Locate the cell with the specified text and output its (X, Y) center coordinate. 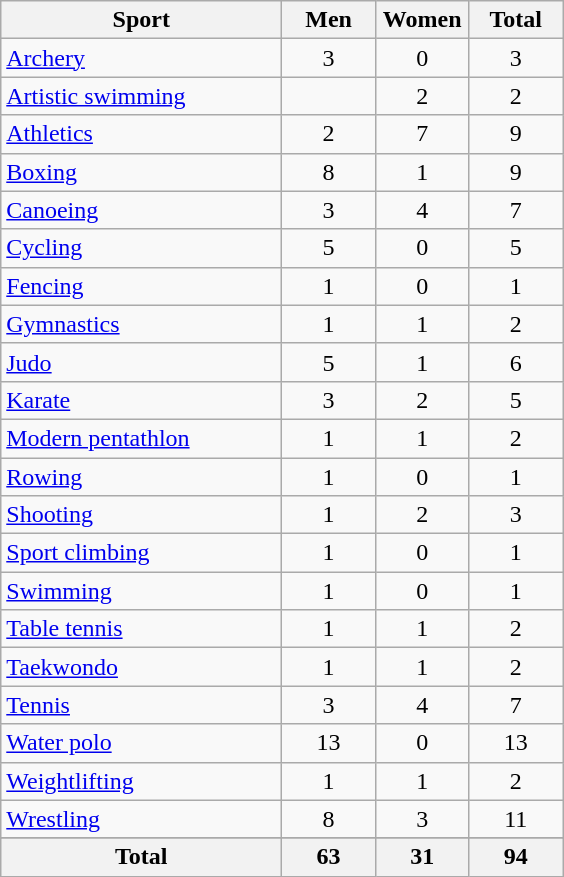
Tennis (142, 705)
Sport climbing (142, 553)
Judo (142, 362)
Artistic swimming (142, 96)
Archery (142, 58)
Sport (142, 20)
Swimming (142, 591)
31 (422, 857)
Shooting (142, 515)
Weightlifting (142, 781)
Gymnastics (142, 324)
Women (422, 20)
11 (516, 819)
Karate (142, 400)
Rowing (142, 477)
Athletics (142, 134)
Cycling (142, 248)
94 (516, 857)
Fencing (142, 286)
Table tennis (142, 629)
Boxing (142, 172)
63 (329, 857)
Modern pentathlon (142, 438)
6 (516, 362)
Water polo (142, 743)
Men (329, 20)
Taekwondo (142, 667)
Canoeing (142, 210)
Wrestling (142, 819)
